Search for the cell housing the specified text and yield its [X, Y] center coordinate. 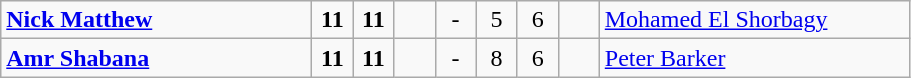
5 [496, 20]
Peter Barker [754, 58]
Amr Shabana [156, 58]
8 [496, 58]
Mohamed El Shorbagy [754, 20]
Nick Matthew [156, 20]
